For the text-containing cell, return its midpoint in [x, y] coordinate format. 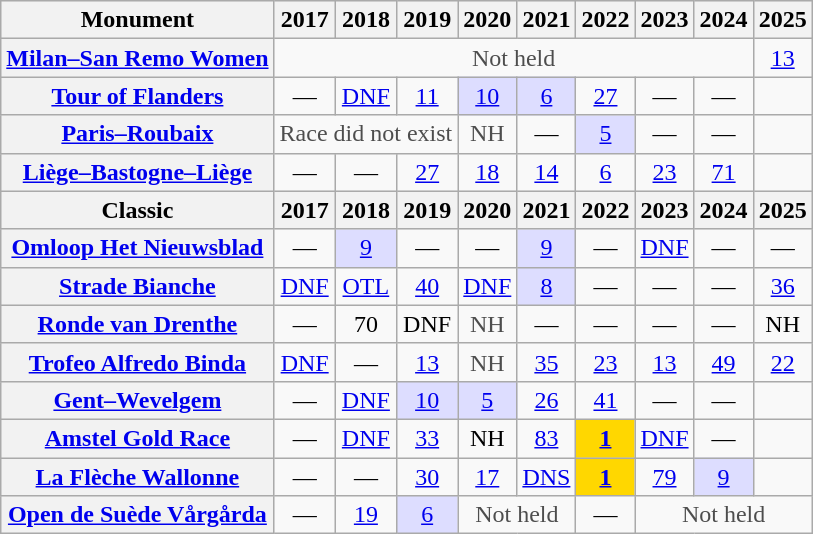
36 [782, 286]
La Flèche Wallonne [138, 477]
Omloop Het Nieuwsblad [138, 248]
41 [606, 400]
30 [426, 477]
33 [426, 438]
Ronde van Drenthe [138, 324]
19 [366, 515]
Milan–San Remo Women [138, 58]
Strade Bianche [138, 286]
Tour of Flanders [138, 96]
11 [426, 96]
71 [724, 172]
Race did not exist [366, 134]
Monument [138, 20]
83 [546, 438]
17 [488, 477]
OTL [366, 286]
Liège–Bastogne–Liège [138, 172]
22 [782, 362]
Open de Suède Vårgårda [138, 515]
Gent–Wevelgem [138, 400]
26 [546, 400]
49 [724, 362]
35 [546, 362]
Amstel Gold Race [138, 438]
70 [366, 324]
Trofeo Alfredo Binda [138, 362]
Classic [138, 210]
40 [426, 286]
14 [546, 172]
DNS [546, 477]
8 [546, 286]
Paris–Roubaix [138, 134]
18 [488, 172]
79 [664, 477]
